Return [X, Y] of the center of cell containing provided text 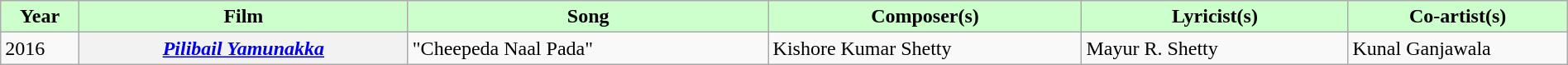
Mayur R. Shetty [1215, 48]
Co-artist(s) [1457, 17]
Pilibail Yamunakka [243, 48]
2016 [40, 48]
Kishore Kumar Shetty [925, 48]
Kunal Ganjawala [1457, 48]
Composer(s) [925, 17]
Film [243, 17]
Year [40, 17]
Song [588, 17]
"Cheepeda Naal Pada" [588, 48]
Lyricist(s) [1215, 17]
